Locate the cell with the specified text and output its (x, y) center coordinate. 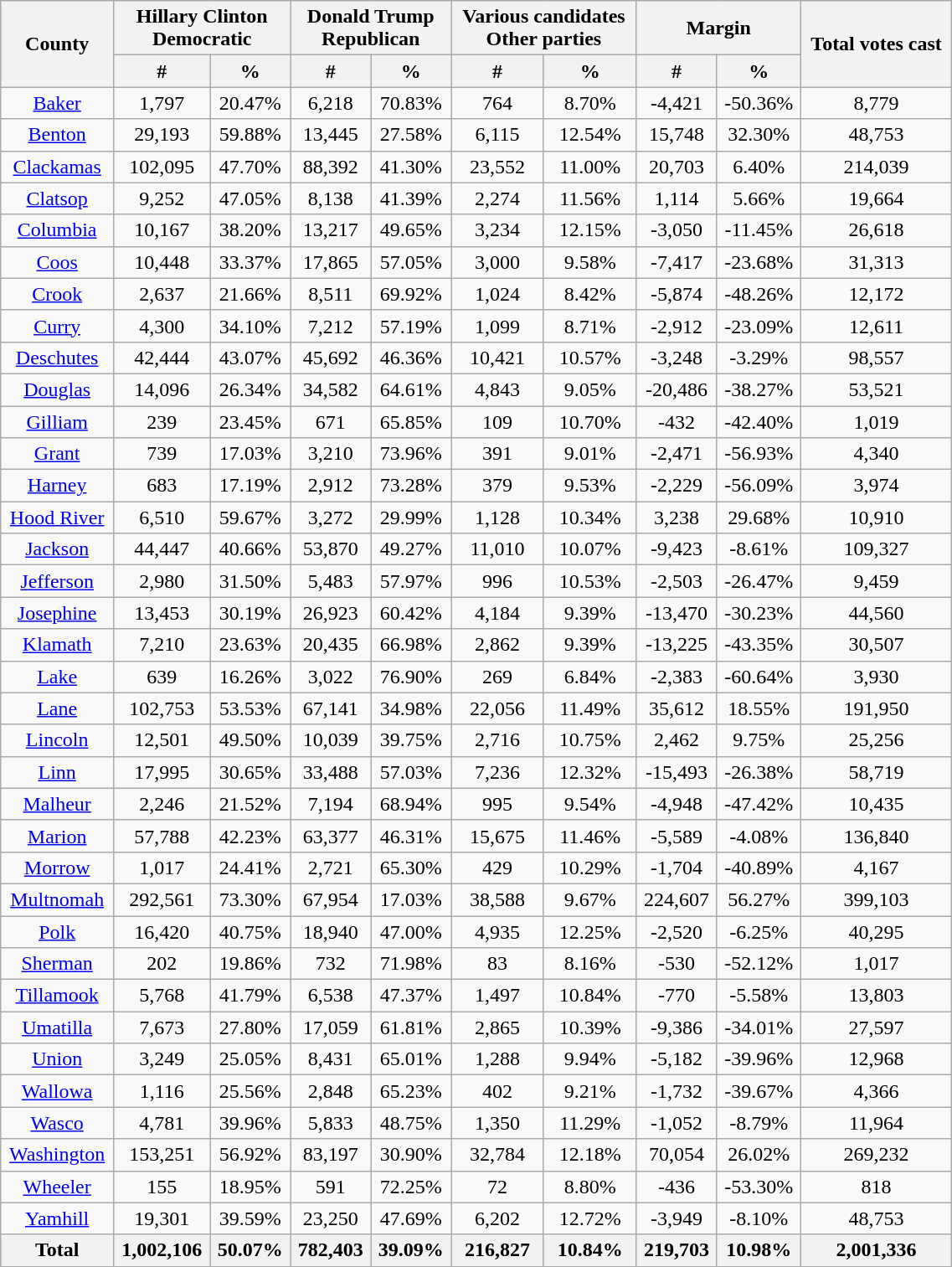
191,950 (876, 708)
35,612 (677, 708)
Malheur (57, 804)
17.19% (250, 486)
10.98% (759, 1250)
269,232 (876, 1155)
8,511 (331, 294)
-43.35% (759, 645)
Total (57, 1250)
47.37% (411, 996)
-30.23% (759, 613)
10.07% (589, 549)
16.26% (250, 677)
57,788 (162, 836)
219,703 (677, 1250)
782,403 (331, 1250)
1,002,106 (162, 1250)
56.92% (250, 1155)
-56.09% (759, 486)
1,099 (497, 326)
9.01% (589, 454)
Columbia (57, 230)
-23.09% (759, 326)
72 (497, 1187)
-9,386 (677, 1028)
2,912 (331, 486)
17,059 (331, 1028)
29.99% (411, 518)
49.65% (411, 230)
12.25% (589, 932)
65.01% (411, 1059)
Margin (718, 28)
40.75% (250, 932)
1,019 (876, 421)
8,779 (876, 103)
136,840 (876, 836)
67,954 (331, 899)
-5,874 (677, 294)
8.70% (589, 103)
9.05% (589, 389)
-432 (677, 421)
4,366 (876, 1091)
6,115 (497, 135)
-4,948 (677, 804)
-23.68% (759, 262)
40,295 (876, 932)
-39.96% (759, 1059)
57.97% (411, 581)
4,340 (876, 454)
Clackamas (57, 167)
3,234 (497, 230)
73.28% (411, 486)
25.05% (250, 1059)
33.37% (250, 262)
-60.64% (759, 677)
47.00% (411, 932)
10,448 (162, 262)
8.16% (589, 964)
10.29% (589, 868)
6.40% (759, 167)
10.53% (589, 581)
34.98% (411, 708)
59.88% (250, 135)
102,095 (162, 167)
8.42% (589, 294)
Harney (57, 486)
47.05% (250, 198)
32.30% (759, 135)
739 (162, 454)
-39.67% (759, 1091)
4,935 (497, 932)
12,172 (876, 294)
399,103 (876, 899)
1,024 (497, 294)
-4.08% (759, 836)
46.36% (411, 358)
26,618 (876, 230)
39.96% (250, 1123)
20.47% (250, 103)
43.07% (250, 358)
11.29% (589, 1123)
57.05% (411, 262)
9.94% (589, 1059)
429 (497, 868)
40.66% (250, 549)
-5.58% (759, 996)
73.30% (250, 899)
18,940 (331, 932)
Klamath (57, 645)
153,251 (162, 1155)
3,974 (876, 486)
12.54% (589, 135)
10,435 (876, 804)
Curry (57, 326)
30.65% (250, 772)
34.10% (250, 326)
Douglas (57, 389)
41.39% (411, 198)
50.07% (250, 1250)
9.67% (589, 899)
47.69% (411, 1218)
9.75% (759, 740)
68.94% (411, 804)
Crook (57, 294)
4,843 (497, 389)
27,597 (876, 1028)
-4,421 (677, 103)
639 (162, 677)
109 (497, 421)
-2,471 (677, 454)
45,692 (331, 358)
-2,383 (677, 677)
-3.29% (759, 358)
39.75% (411, 740)
44,560 (876, 613)
2,865 (497, 1028)
1,128 (497, 518)
Lake (57, 677)
Umatilla (57, 1028)
-56.93% (759, 454)
379 (497, 486)
20,703 (677, 167)
-26.47% (759, 581)
42.23% (250, 836)
69.92% (411, 294)
5.66% (759, 198)
39.09% (411, 1250)
33,488 (331, 772)
5,768 (162, 996)
59.67% (250, 518)
-6.25% (759, 932)
-3,050 (677, 230)
21.52% (250, 804)
12,611 (876, 326)
10.39% (589, 1028)
44,447 (162, 549)
13,445 (331, 135)
70,054 (677, 1155)
14,096 (162, 389)
-1,052 (677, 1123)
18.95% (250, 1187)
73.96% (411, 454)
202 (162, 964)
2,246 (162, 804)
27.80% (250, 1028)
1,288 (497, 1059)
Jackson (57, 549)
12.32% (589, 772)
Various candidatesOther parties (544, 28)
Tillamook (57, 996)
20,435 (331, 645)
764 (497, 103)
8.80% (589, 1187)
7,210 (162, 645)
6,510 (162, 518)
8.71% (589, 326)
Total votes cast (876, 44)
67,141 (331, 708)
11.46% (589, 836)
30.90% (411, 1155)
155 (162, 1187)
-7,417 (677, 262)
13,453 (162, 613)
34,582 (331, 389)
8,431 (331, 1059)
224,607 (677, 899)
683 (162, 486)
292,561 (162, 899)
57.19% (411, 326)
23,250 (331, 1218)
-42.40% (759, 421)
15,675 (497, 836)
11.49% (589, 708)
30,507 (876, 645)
66.98% (411, 645)
24.41% (250, 868)
2,721 (331, 868)
13,217 (331, 230)
11.56% (589, 198)
-2,229 (677, 486)
64.61% (411, 389)
76.90% (411, 677)
8,138 (331, 198)
Hillary ClintonDemocratic (203, 28)
-11.45% (759, 230)
-40.89% (759, 868)
-13,225 (677, 645)
-50.36% (759, 103)
-8.10% (759, 1218)
31.50% (250, 581)
7,212 (331, 326)
9.53% (589, 486)
Linn (57, 772)
18.55% (759, 708)
2,862 (497, 645)
269 (497, 677)
3,249 (162, 1059)
995 (497, 804)
6,202 (497, 1218)
88,392 (331, 167)
2,001,336 (876, 1250)
Marion (57, 836)
41.30% (411, 167)
10.70% (589, 421)
Wasco (57, 1123)
2,848 (331, 1091)
12,501 (162, 740)
7,673 (162, 1028)
41.79% (250, 996)
Yamhill (57, 1218)
3,000 (497, 262)
671 (331, 421)
9.21% (589, 1091)
391 (497, 454)
1,797 (162, 103)
71.98% (411, 964)
26.02% (759, 1155)
47.70% (250, 167)
Wallowa (57, 1091)
732 (331, 964)
-8.79% (759, 1123)
Lincoln (57, 740)
-770 (677, 996)
-38.27% (759, 389)
3,930 (876, 677)
3,272 (331, 518)
-47.42% (759, 804)
1,350 (497, 1123)
38.20% (250, 230)
10.57% (589, 358)
11,964 (876, 1123)
102,753 (162, 708)
591 (331, 1187)
2,274 (497, 198)
26.34% (250, 389)
83,197 (331, 1155)
10.75% (589, 740)
Sherman (57, 964)
11.00% (589, 167)
12.18% (589, 1155)
7,236 (497, 772)
9.58% (589, 262)
49.27% (411, 549)
13,803 (876, 996)
2,637 (162, 294)
-53.30% (759, 1187)
72.25% (411, 1187)
3,210 (331, 454)
30.19% (250, 613)
27.58% (411, 135)
4,167 (876, 868)
-1,704 (677, 868)
65.85% (411, 421)
23,552 (497, 167)
29,193 (162, 135)
83 (497, 964)
23.45% (250, 421)
4,300 (162, 326)
-5,589 (677, 836)
Coos (57, 262)
Lane (57, 708)
19,301 (162, 1218)
3,022 (331, 677)
Gilliam (57, 421)
1,116 (162, 1091)
17,995 (162, 772)
3,238 (677, 518)
26,923 (331, 613)
12.72% (589, 1218)
16,420 (162, 932)
63,377 (331, 836)
Polk (57, 932)
Deschutes (57, 358)
12,968 (876, 1059)
25,256 (876, 740)
21.66% (250, 294)
9,459 (876, 581)
2,716 (497, 740)
31,313 (876, 262)
2,462 (677, 740)
6,538 (331, 996)
Multnomah (57, 899)
53,870 (331, 549)
58,719 (876, 772)
-48.26% (759, 294)
Wheeler (57, 1187)
29.68% (759, 518)
Union (57, 1059)
19,664 (876, 198)
5,833 (331, 1123)
57.03% (411, 772)
County (57, 44)
6.84% (589, 677)
Josephine (57, 613)
61.81% (411, 1028)
12.15% (589, 230)
10,039 (331, 740)
32,784 (497, 1155)
10,910 (876, 518)
996 (497, 581)
5,483 (331, 581)
-20,486 (677, 389)
-1,732 (677, 1091)
239 (162, 421)
-3,248 (677, 358)
9.54% (589, 804)
Jefferson (57, 581)
402 (497, 1091)
7,194 (331, 804)
1,114 (677, 198)
53.53% (250, 708)
15,748 (677, 135)
-26.38% (759, 772)
4,184 (497, 613)
11,010 (497, 549)
49.50% (250, 740)
42,444 (162, 358)
2,980 (162, 581)
Morrow (57, 868)
65.30% (411, 868)
60.42% (411, 613)
19.86% (250, 964)
9,252 (162, 198)
Washington (57, 1155)
6,218 (331, 103)
-530 (677, 964)
-5,182 (677, 1059)
10.34% (589, 518)
Baker (57, 103)
98,557 (876, 358)
65.23% (411, 1091)
-2,503 (677, 581)
53,521 (876, 389)
-3,949 (677, 1218)
214,039 (876, 167)
17,865 (331, 262)
-436 (677, 1187)
-9,423 (677, 549)
70.83% (411, 103)
-15,493 (677, 772)
4,781 (162, 1123)
10,421 (497, 358)
-2,912 (677, 326)
-13,470 (677, 613)
-52.12% (759, 964)
-34.01% (759, 1028)
46.31% (411, 836)
Grant (57, 454)
109,327 (876, 549)
-8.61% (759, 549)
56.27% (759, 899)
1,497 (497, 996)
216,827 (497, 1250)
-2,520 (677, 932)
Hood River (57, 518)
22,056 (497, 708)
Donald TrumpRepublican (371, 28)
Benton (57, 135)
818 (876, 1187)
Clatsop (57, 198)
48.75% (411, 1123)
39.59% (250, 1218)
38,588 (497, 899)
25.56% (250, 1091)
10,167 (162, 230)
23.63% (250, 645)
